Output the (x, y) coordinate of the center of the cell containing the given text.  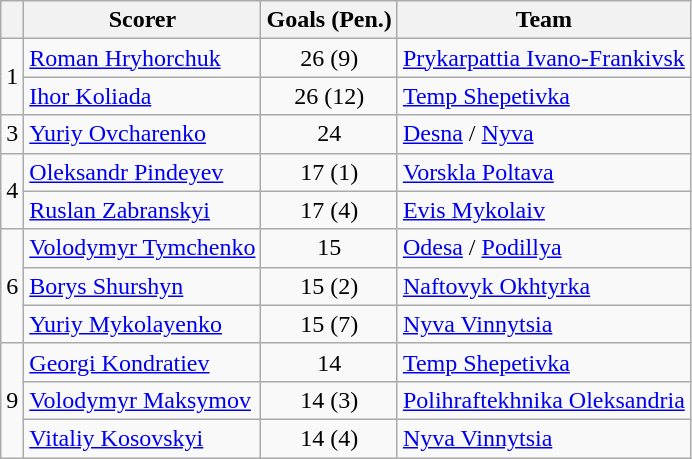
Naftovyk Okhtyrka (544, 286)
Goals (Pen.) (329, 20)
24 (329, 134)
15 (2) (329, 286)
Borys Shurshyn (142, 286)
17 (1) (329, 172)
15 (329, 248)
26 (12) (329, 96)
17 (4) (329, 210)
Ihor Koliada (142, 96)
14 (4) (329, 438)
Oleksandr Pindeyev (142, 172)
26 (9) (329, 58)
Scorer (142, 20)
14 (329, 362)
Prykarpattia Ivano-Frankivsk (544, 58)
4 (12, 191)
14 (3) (329, 400)
9 (12, 400)
Volodymyr Maksymov (142, 400)
Polihraftekhnika Oleksandria (544, 400)
Volodymyr Tymchenko (142, 248)
1 (12, 77)
Yuriy Mykolayenko (142, 324)
Ruslan Zabranskyi (142, 210)
Vitaliy Kosovskyi (142, 438)
6 (12, 286)
Yuriy Ovcharenko (142, 134)
Evis Mykolaiv (544, 210)
Vorskla Poltava (544, 172)
Team (544, 20)
15 (7) (329, 324)
Desna / Nyva (544, 134)
3 (12, 134)
Roman Hryhorchuk (142, 58)
Odesa / Podillya (544, 248)
Georgi Kondratiev (142, 362)
